Capture the cell that displays the provided text and extract its (x, y) central coordinate. 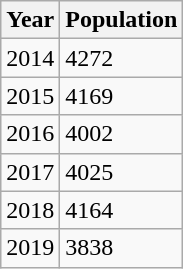
Year (30, 20)
4272 (122, 58)
2019 (30, 248)
3838 (122, 248)
2016 (30, 134)
2014 (30, 58)
2017 (30, 172)
4164 (122, 210)
2015 (30, 96)
2018 (30, 210)
4025 (122, 172)
4002 (122, 134)
4169 (122, 96)
Population (122, 20)
